Extract the (x, y) coordinate from the center of the cell holding the provided text.  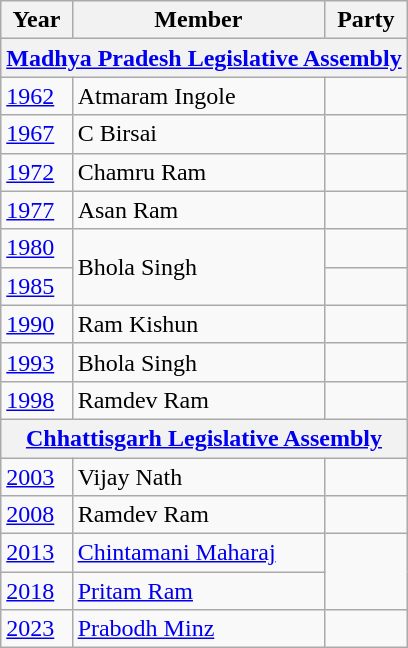
Chamru Ram (198, 172)
Chhattisgarh Legislative Assembly (204, 438)
1977 (36, 210)
Prabodh Minz (198, 629)
Party (366, 20)
2023 (36, 629)
1962 (36, 96)
Member (198, 20)
2008 (36, 515)
1967 (36, 134)
Ram Kishun (198, 324)
Chintamani Maharaj (198, 553)
Asan Ram (198, 210)
Vijay Nath (198, 477)
1993 (36, 362)
2013 (36, 553)
1998 (36, 400)
1972 (36, 172)
2018 (36, 591)
1985 (36, 286)
C Birsai (198, 134)
1990 (36, 324)
Year (36, 20)
1980 (36, 248)
Atmaram Ingole (198, 96)
2003 (36, 477)
Pritam Ram (198, 591)
Madhya Pradesh Legislative Assembly (204, 58)
